Find where the given text appears and provide that cell's center as [x, y] coordinate. 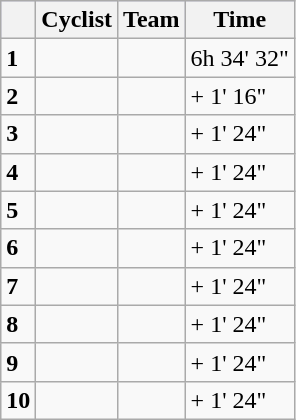
+ 1' 16" [240, 96]
8 [18, 324]
3 [18, 134]
Cyclist [77, 20]
2 [18, 96]
1 [18, 58]
7 [18, 286]
6h 34' 32" [240, 58]
Team [152, 20]
5 [18, 210]
6 [18, 248]
Time [240, 20]
10 [18, 400]
4 [18, 172]
9 [18, 362]
